Capture the cell that displays the provided text and extract its (x, y) central coordinate. 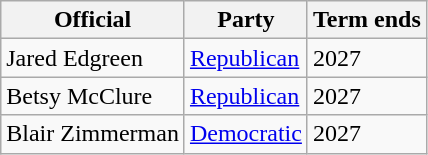
Term ends (366, 20)
Blair Zimmerman (93, 134)
Betsy McClure (93, 96)
Party (246, 20)
Democratic (246, 134)
Jared Edgreen (93, 58)
Official (93, 20)
